From the cell containing the given text, extract its center point as (X, Y) coordinate. 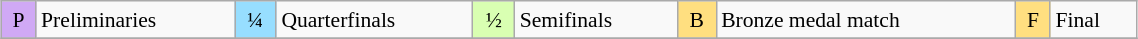
Semifinals (596, 20)
Final (1094, 20)
Preliminaries (136, 20)
¼ (256, 20)
P (18, 20)
B (696, 20)
Bronze medal match (866, 20)
½ (494, 20)
Quarterfinals (374, 20)
F (1032, 20)
